Detect which cell encompasses the target text, then output its (X, Y) center coordinate. 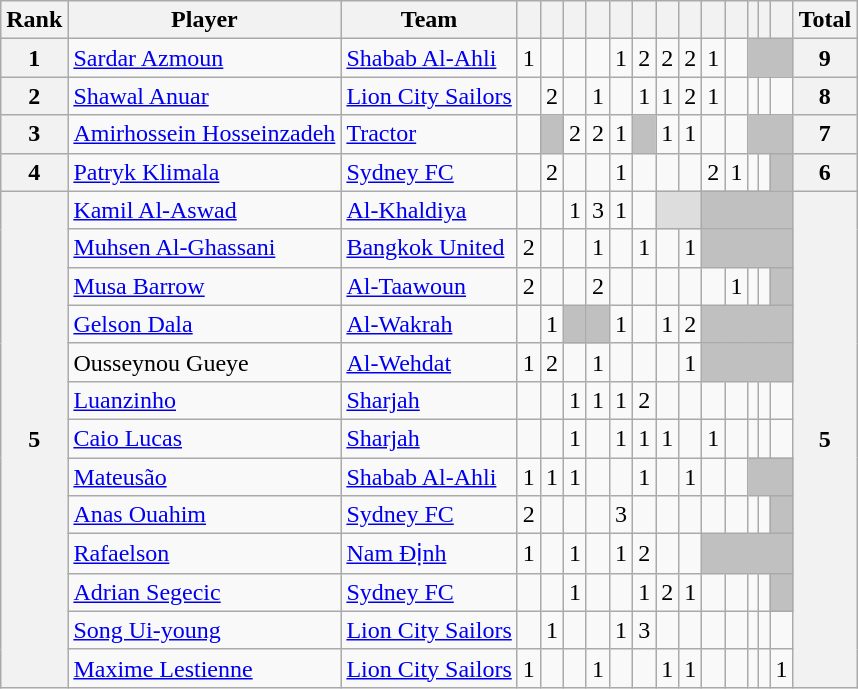
Mateusão (204, 477)
Caio Lucas (204, 438)
Maxime Lestienne (204, 668)
Bangkok United (429, 248)
Team (429, 20)
Al-Wehdat (429, 362)
Musa Barrow (204, 286)
6 (825, 172)
Anas Ouahim (204, 515)
Al-Khaldiya (429, 210)
Rank (34, 20)
Gelson Dala (204, 324)
7 (825, 134)
Player (204, 20)
Kamil Al-Aswad (204, 210)
Adrian Segecic (204, 592)
Amirhossein Hosseinzadeh (204, 134)
Luanzinho (204, 400)
Sardar Azmoun (204, 58)
9 (825, 58)
Shawal Anuar (204, 96)
Song Ui-young (204, 630)
Rafaelson (204, 554)
Total (825, 20)
Muhsen Al-Ghassani (204, 248)
8 (825, 96)
Tractor (429, 134)
Patryk Klimala (204, 172)
4 (34, 172)
Al-Taawoun (429, 286)
Nam Định (429, 554)
Ousseynou Gueye (204, 362)
Al-Wakrah (429, 324)
